Capture the cell that displays the provided text and extract its (x, y) central coordinate. 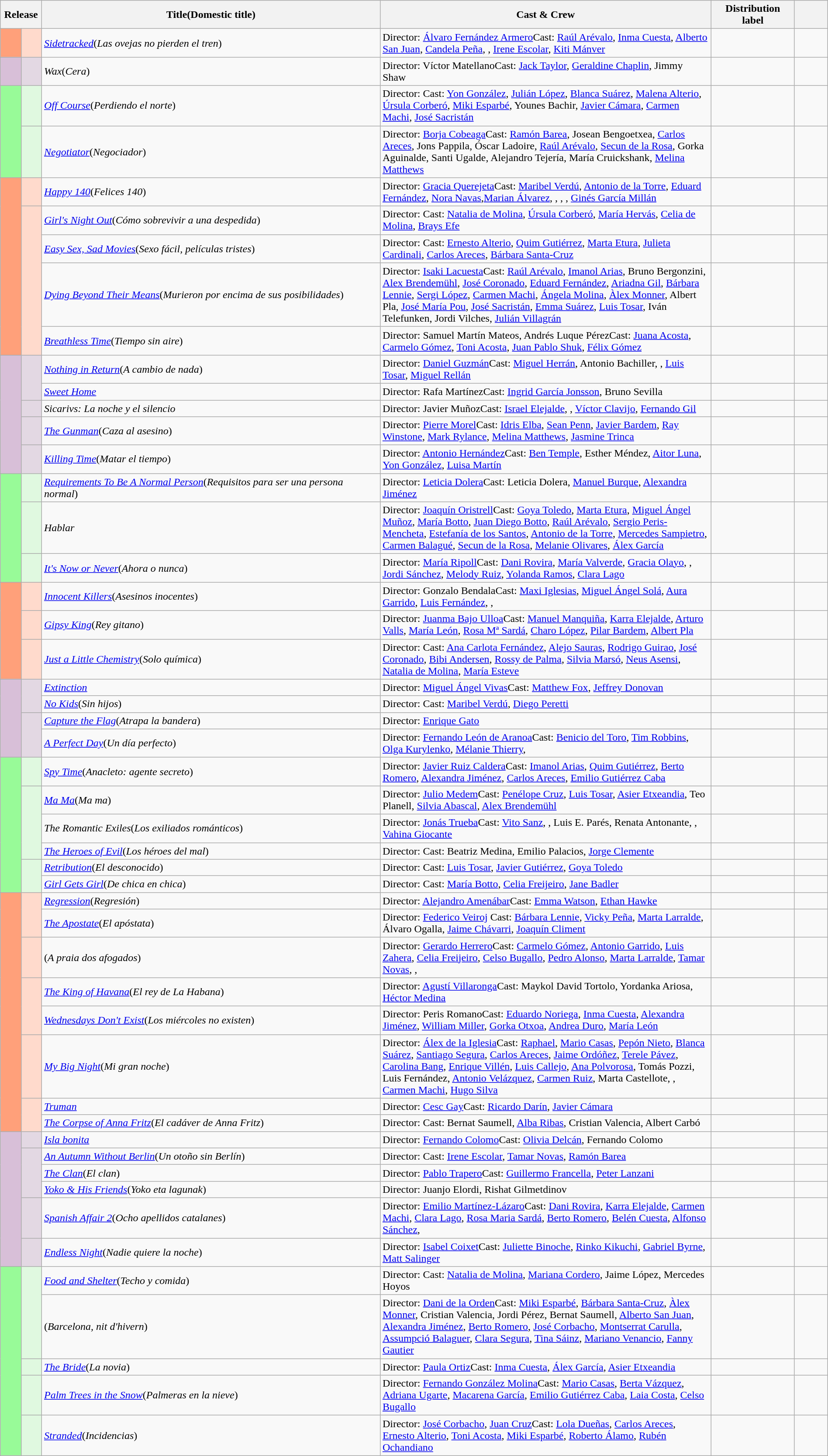
Sweet Home (210, 391)
Wax(Cera) (210, 72)
Palm Trees in the Snow(Palmeras en la nieve) (210, 1395)
Innocent Killers(Asesinos inocentes) (210, 596)
Director: Antonio HernándezCast: Ben Temple, Esther Méndez, Aitor Luna, Yon González, Luisa Martín (545, 459)
Sidetracked(Las ovejas no pierden el tren) (210, 43)
A Perfect Day(Un día perfecto) (210, 743)
Director: Gracia QuerejetaCast: Maribel Verdú, Antonio de la Torre, Eduard Fernández, Nora Navas,Marian Álvarez, , , , Ginés García Millán (545, 192)
Director: Juanma Bajo UlloaCast: Manuel Manquiña, Karra Elejalde, Arturo Valls, María León, Rosa Mª Sardá, Charo López, Pilar Bardem, Albert Pla (545, 625)
Director: Jonás TruebaCast: Vito Sanz, , Luis E. Parés, Renata Antonante, , Vahina Giocante (545, 828)
An Autumn Without Berlin(Un otoño sin Berlín) (210, 1156)
Director: Daniel GuzmánCast: Miguel Herrán, Antonio Bachiller, , Luis Tosar, Miguel Rellán (545, 369)
Distribution label (753, 15)
Retribution(El desconocido) (210, 868)
(Barcelona, nit d'hivern) (210, 1327)
Director: Enrique Gato (545, 721)
Director: Cesc GayCast: Ricardo Darín, Javier Cámara (545, 1106)
The Heroes of Evil(Los héroes del mal) (210, 851)
Director: Cast: Maribel Verdú, Diego Peretti (545, 704)
Director: Álvaro Fernández ArmeroCast: Raúl Arévalo, Inma Cuesta, Alberto San Juan, Candela Peña, , Irene Escolar, Kiti Mánver (545, 43)
Cast & Crew (545, 15)
Regression(Regresión) (210, 901)
Director: Javier MuñozCast: Israel Elejalde, , Víctor Clavijo, Fernando Gil (545, 408)
Stranded(Incidencias) (210, 1435)
Spy Time(Anacleto: agente secreto) (210, 772)
Director: Leticia DoleraCast: Leticia Dolera, Manuel Burque, Alexandra Jiménez (545, 488)
Endless Night(Nadie quiere la noche) (210, 1252)
The Apostate(El apóstata) (210, 924)
Girl's Night Out(Cómo sobrevivir a una despedida) (210, 220)
Director: Cast: Natalia de Molina, Úrsula Corberó, María Hervás, Celia de Molina, Brays Efe (545, 220)
The King of Havana(El rey de La Habana) (210, 992)
Dying Beyond Their Means(Murieron por encima de sus posibilidades) (210, 295)
Director: Javier Ruiz CalderaCast: Imanol Arias, Quim Gutiérrez, Berto Romero, Alexandra Jiménez, Carlos Areces, Emilio Gutiérrez Caba (545, 772)
Director: Rafa MartínezCast: Ingrid García Jonsson, Bruno Sevilla (545, 391)
The Corpse of Anna Fritz(El cadáver de Anna Fritz) (210, 1123)
Director: Peris RomanoCast: Eduardo Noriega, Inma Cuesta, Alexandra Jiménez, William Miller, Gorka Otxoa, Andrea Duro, María León (545, 1020)
Director: Samuel Martín Mateos, Andrés Luque PérezCast: Juana Acosta, Carmelo Gómez, Toni Acosta, Juan Pablo Shuk, Félix Gómez (545, 340)
Off Course(Perdiendo el norte) (210, 106)
Sicarivs: La noche y el silencio (210, 408)
Title(Domestic title) (210, 15)
The Romantic Exiles(Los exiliados románticos) (210, 828)
Director: Pablo TraperoCast: Guillermo Francella, Peter Lanzani (545, 1173)
Director: Fernando León de AranoaCast: Benicio del Toro, Tim Robbins, Olga Kurylenko, Mélanie Thierry, (545, 743)
Director: Agustí VillarongaCast: Maykol David Tortolo, Yordanka Ariosa, Héctor Medina (545, 992)
Director: Cast: Bernat Saumell, Alba Ribas, Cristian Valencia, Albert Carbó (545, 1123)
Director: Alejandro AmenábarCast: Emma Watson, Ethan Hawke (545, 901)
Ma Ma(Ma ma) (210, 800)
Director: Paula OrtizCast: Inma Cuesta, Álex García, Asier Etxeandia (545, 1367)
Director: María RipollCast: Dani Rovira, María Valverde, Gracia Olayo, , Jordi Sánchez, Melody Ruiz, Yolanda Ramos, Clara Lago (545, 568)
Director: Gonzalo BendalaCast: Maxi Iglesias, Miguel Ángel Solá, Aura Garrido, Luis Fernández, , (545, 596)
Nothing in Return(A cambio de nada) (210, 369)
Negotiator(Negociador) (210, 152)
Director: Juanjo Elordi, Rishat Gilmetdinov (545, 1189)
Director: Cast: Natalia de Molina, Mariana Cordero, Jaime López, Mercedes Hoyos (545, 1281)
Extinction (210, 687)
Just a Little Chemistry(Solo química) (210, 659)
No Kids(Sin hijos) (210, 704)
Director: Federico Veiroj Cast: Bárbara Lennie, Vicky Peña, Marta Larralde, Álvaro Ogalla, Jaime Chávarri, Joaquín Climent (545, 924)
Director: Julio MedemCast: Penélope Cruz, Luis Tosar, Asier Etxeandia, Teo Planell, Silvia Abascal, Alex Brendemühl (545, 800)
Director: Cast: Luis Tosar, Javier Gutiérrez, Goya Toledo (545, 868)
Wednesdays Don't Exist(Los miércoles no existen) (210, 1020)
Director: Fernando ColomoCast: Olivia Delcán, Fernando Colomo (545, 1140)
Girl Gets Girl(De chica en chica) (210, 884)
Director: Víctor MatellanoCast: Jack Taylor, Geraldine Chaplin, Jimmy Shaw (545, 72)
It's Now or Never(Ahora o nunca) (210, 568)
The Gunman(Caza al asesino) (210, 431)
Director: Fernando González MolinaCast: Mario Casas, Berta Vázquez, Adriana Ugarte, Macarena García, Emilio Gutiérrez Caba, Laia Costa, Celso Bugallo (545, 1395)
Director: Miguel Ángel VivasCast: Matthew Fox, Jeffrey Donovan (545, 687)
Isla bonita (210, 1140)
Spanish Affair 2(Ocho apellidos catalanes) (210, 1218)
Director: Pierre MorelCast: Idris Elba, Sean Penn, Javier Bardem, Ray Winstone, Mark Rylance, Melina Matthews, Jasmine Trinca (545, 431)
Happy 140(Felices 140) (210, 192)
Capture the Flag(Atrapa la bandera) (210, 721)
Yoko & His Friends(Yoko eta lagunak) (210, 1189)
Director: Isabel CoixetCast: Juliette Binoche, Rinko Kikuchi, Gabriel Byrne, Matt Salinger (545, 1252)
My Big Night(Mi gran noche) (210, 1066)
Hablar (210, 528)
Truman (210, 1106)
Director: Cast: Beatriz Medina, Emilio Palacios, Jorge Clemente (545, 851)
Requirements To Be A Normal Person(Requisitos para ser una persona normal) (210, 488)
Gipsy King(Rey gitano) (210, 625)
Killing Time(Matar el tiempo) (210, 459)
Director: Cast: Irene Escolar, Tamar Novas, Ramón Barea (545, 1156)
Director: Cast: María Botto, Celia Freijeiro, Jane Badler (545, 884)
Release (21, 15)
The Bride(La novia) (210, 1367)
Director: Cast: Ernesto Alterio, Quim Gutiérrez, Marta Etura, Julieta Cardinali, Carlos Areces, Bárbara Santa-Cruz (545, 249)
Breathless Time(Tiempo sin aire) (210, 340)
Food and Shelter(Techo y comida) (210, 1281)
(A praia dos afogados) (210, 958)
Director: José Corbacho, Juan CruzCast: Lola Dueñas, Carlos Areces, Ernesto Alterio, Toni Acosta, Miki Esparbé, Roberto Álamo, Rubén Ochandiano (545, 1435)
Easy Sex, Sad Movies(Sexo fácil, películas tristes) (210, 249)
The Clan(El clan) (210, 1173)
